Locate the cell with the specified text and output its [X, Y] center coordinate. 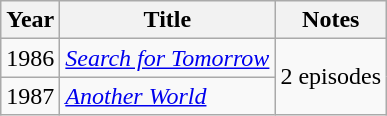
Search for Tomorrow [168, 58]
Notes [331, 20]
Title [168, 20]
Year [30, 20]
2 episodes [331, 77]
Another World [168, 96]
1987 [30, 96]
1986 [30, 58]
